Locate the cell with the specified text and output its (x, y) center coordinate. 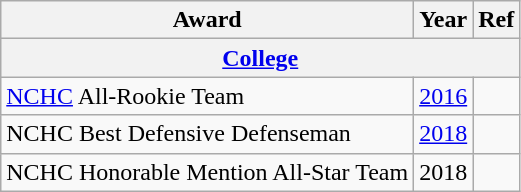
Award (208, 20)
NCHC Honorable Mention All-Star Team (208, 172)
Year (444, 20)
College (260, 58)
NCHC Best Defensive Defenseman (208, 134)
NCHC All-Rookie Team (208, 96)
Ref (496, 20)
2016 (444, 96)
